Search for the cell housing the specified text and yield its (x, y) center coordinate. 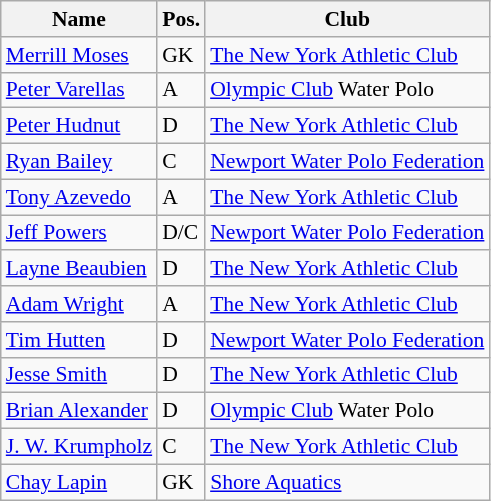
Tony Azevedo (79, 197)
Club (347, 19)
Shore Aquatics (347, 482)
Ryan Bailey (79, 162)
Name (79, 19)
J. W. Krumpholz (79, 447)
D/C (181, 233)
Brian Alexander (79, 411)
Pos. (181, 19)
Jesse Smith (79, 375)
Merrill Moses (79, 55)
Layne Beaubien (79, 269)
Chay Lapin (79, 482)
Peter Varellas (79, 90)
Peter Hudnut (79, 126)
Jeff Powers (79, 233)
Tim Hutten (79, 340)
Adam Wright (79, 304)
